Output the (X, Y) coordinate of the center of the cell containing the given text.  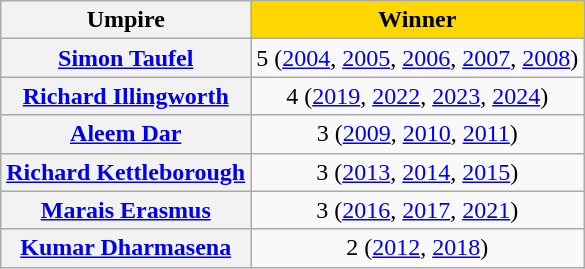
2 (2012, 2018) (418, 248)
5 (2004, 2005, 2006, 2007, 2008) (418, 58)
Winner (418, 20)
Richard Kettleborough (126, 172)
Aleem Dar (126, 134)
Marais Erasmus (126, 210)
Simon Taufel (126, 58)
4 (2019, 2022, 2023, 2024) (418, 96)
3 (2009, 2010, 2011) (418, 134)
Richard Illingworth (126, 96)
3 (2013, 2014, 2015) (418, 172)
Umpire (126, 20)
Kumar Dharmasena (126, 248)
3 (2016, 2017, 2021) (418, 210)
